Determine the [x, y] coordinate at the center of the cell enclosing the given text.  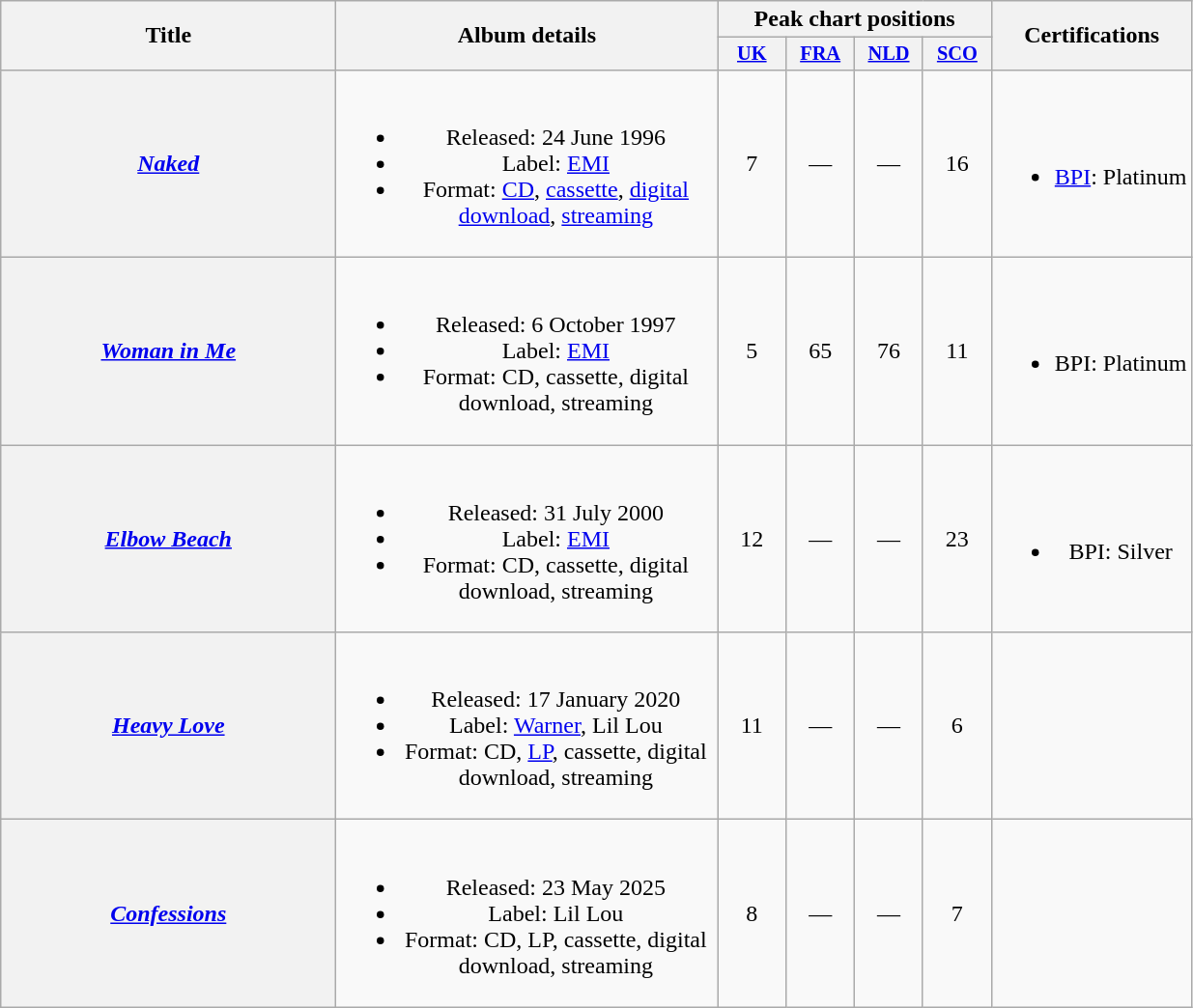
Released: 6 October 1997Label: EMIFormat: CD, cassette, digital download, streaming [527, 351]
Confessions [168, 913]
FRA [821, 54]
Album details [527, 36]
Woman in Me [168, 351]
65 [821, 351]
6 [956, 726]
Peak chart positions [854, 19]
Released: 24 June 1996Label: EMIFormat: CD, cassette, digital download, streaming [527, 163]
UK [752, 54]
Released: 23 May 2025Label: Lil LouFormat: CD, LP, cassette, digital download, streaming [527, 913]
Released: 17 January 2020Label: Warner, Lil LouFormat: CD, LP, cassette, digital download, streaming [527, 726]
12 [752, 539]
16 [956, 163]
Naked [168, 163]
5 [752, 351]
BPI: Silver [1092, 539]
SCO [956, 54]
Title [168, 36]
NLD [889, 54]
Released: 31 July 2000Label: EMIFormat: CD, cassette, digital download, streaming [527, 539]
Heavy Love [168, 726]
76 [889, 351]
Certifications [1092, 36]
8 [752, 913]
23 [956, 539]
Elbow Beach [168, 539]
